For the text-containing cell, return its midpoint in (X, Y) coordinate format. 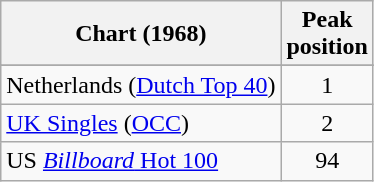
94 (327, 161)
Chart (1968) (141, 34)
1 (327, 85)
2 (327, 123)
Peakposition (327, 34)
US Billboard Hot 100 (141, 161)
Netherlands (Dutch Top 40) (141, 85)
UK Singles (OCC) (141, 123)
